Extract the (X, Y) coordinate from the center of the cell holding the provided text.  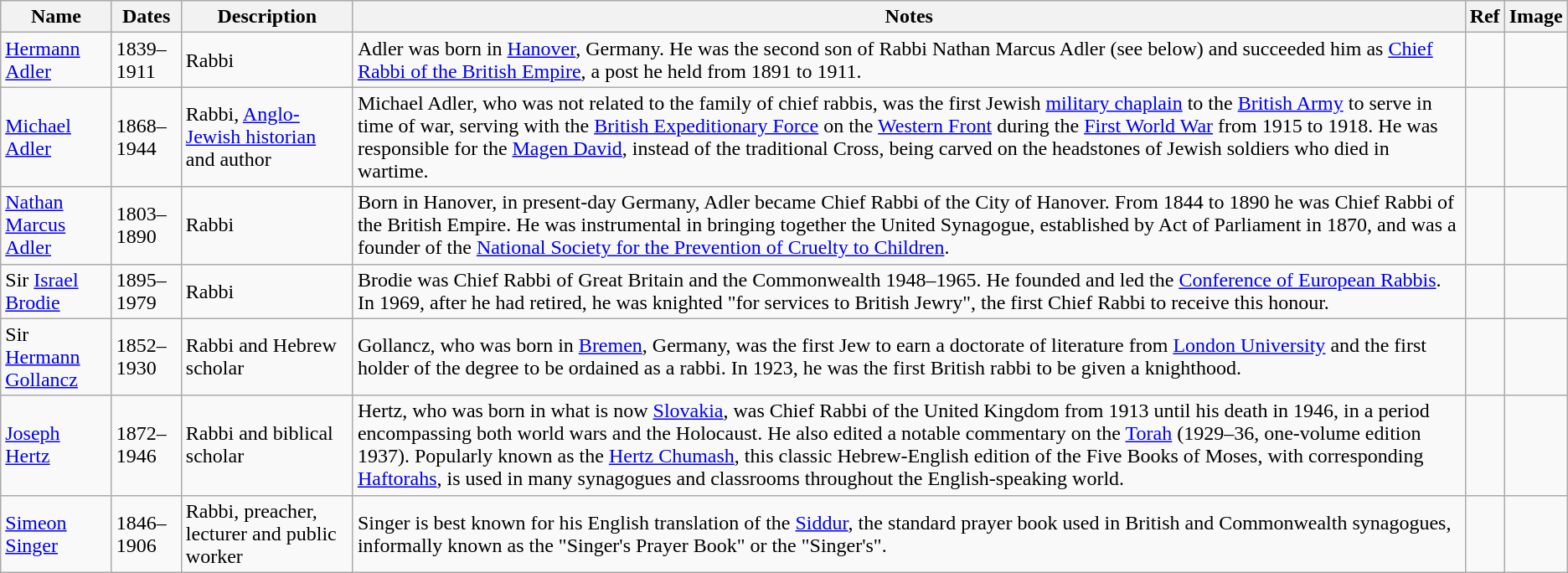
Notes (909, 17)
1872–1946 (146, 446)
1868–1944 (146, 137)
Name (56, 17)
Dates (146, 17)
1803–1890 (146, 225)
Sir Israel Brodie (56, 292)
Hermann Adler (56, 60)
1852–1930 (146, 357)
Joseph Hertz (56, 446)
Description (266, 17)
1895–1979 (146, 292)
Image (1536, 17)
Michael Adler (56, 137)
1846–1906 (146, 534)
Rabbi and Hebrew scholar (266, 357)
Rabbi, Anglo-Jewish historian and author (266, 137)
1839–1911 (146, 60)
Rabbi, preacher, lecturer and public worker (266, 534)
Simeon Singer (56, 534)
Nathan Marcus Adler (56, 225)
Sir Hermann Gollancz (56, 357)
Ref (1484, 17)
Rabbi and biblical scholar (266, 446)
